For the text-containing cell, return its midpoint in (x, y) coordinate format. 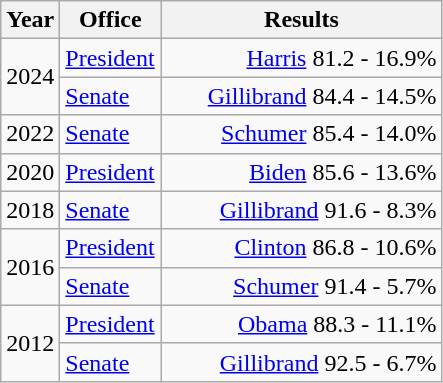
Gillibrand 91.6 - 8.3% (302, 210)
Harris 81.2 - 16.9% (302, 58)
Schumer 91.4 - 5.7% (302, 286)
2018 (30, 210)
Gillibrand 92.5 - 6.7% (302, 362)
Obama 88.3 - 11.1% (302, 324)
2012 (30, 343)
Biden 85.6 - 13.6% (302, 172)
Gillibrand 84.4 - 14.5% (302, 96)
2016 (30, 267)
Year (30, 20)
Clinton 86.8 - 10.6% (302, 248)
2020 (30, 172)
Schumer 85.4 - 14.0% (302, 134)
Office (110, 20)
Results (302, 20)
2024 (30, 77)
2022 (30, 134)
